Identify which cell holds the provided text, then report its (x, y) central coordinate. 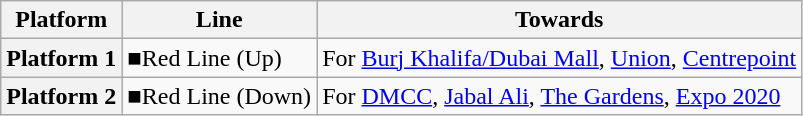
Platform (62, 20)
Platform 2 (62, 96)
■Red Line (Up) (220, 58)
Platform 1 (62, 58)
Line (220, 20)
For Burj Khalifa/Dubai Mall, Union, Centrepoint (560, 58)
Towards (560, 20)
For DMCC, Jabal Ali, The Gardens, Expo 2020 (560, 96)
■Red Line (Down) (220, 96)
